Locate the cell with the specified text and output its (x, y) center coordinate. 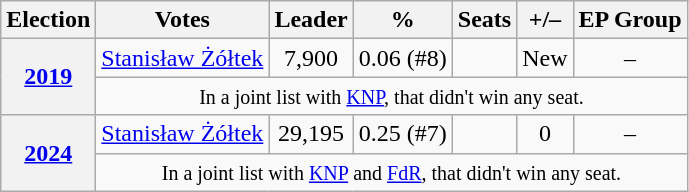
Leader (311, 20)
0 (545, 134)
7,900 (311, 58)
+/– (545, 20)
New (545, 58)
Seats (484, 20)
% (402, 20)
EP Group (630, 20)
0.06 (#8) (402, 58)
0.25 (#7) (402, 134)
In a joint list with KNP, that didn't win any seat. (392, 96)
In a joint list with KNP and FdR, that didn't win any seat. (392, 172)
Votes (182, 20)
Election (48, 20)
2019 (48, 77)
29,195 (311, 134)
2024 (48, 153)
